Return [X, Y] of the center of cell containing provided text 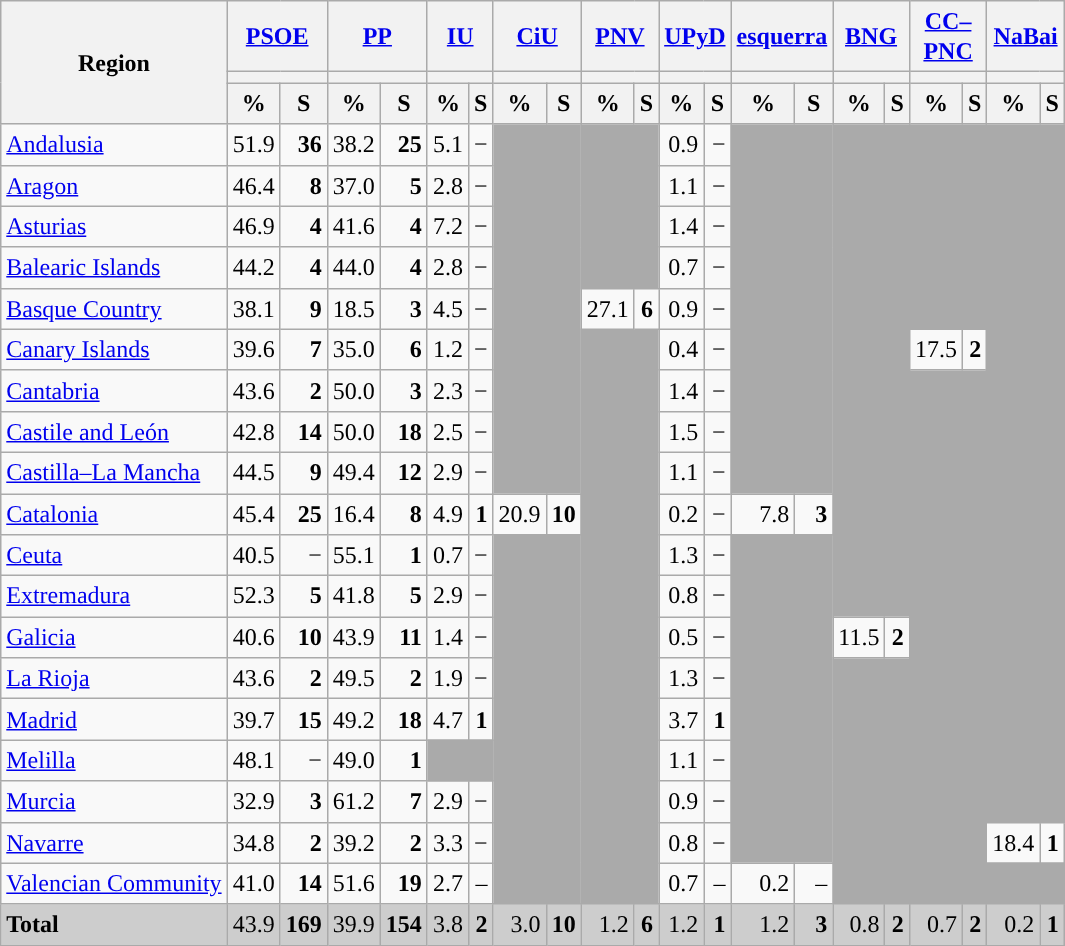
Canary Islands [114, 350]
PP [377, 36]
4.9 [448, 514]
Extremadura [114, 596]
32.9 [254, 802]
UPyD [695, 36]
Balearic Islands [114, 268]
42.8 [254, 432]
49.5 [354, 678]
Total [114, 924]
16.4 [354, 514]
Ceuta [114, 556]
3.7 [682, 720]
Asturias [114, 226]
27.1 [608, 308]
34.8 [254, 842]
44.0 [354, 268]
IU [460, 36]
2.5 [448, 432]
La Rioja [114, 678]
1.9 [448, 678]
Madrid [114, 720]
Navarre [114, 842]
CiU [537, 36]
Castile and León [114, 432]
3.0 [520, 924]
5.1 [448, 144]
46.9 [254, 226]
Melilla [114, 760]
2.7 [448, 884]
20.9 [520, 514]
Aragon [114, 186]
49.0 [354, 760]
18.4 [1014, 842]
Catalonia [114, 514]
Andalusia [114, 144]
36 [304, 144]
11 [404, 638]
51.9 [254, 144]
38.1 [254, 308]
40.6 [254, 638]
45.4 [254, 514]
Castilla–La Mancha [114, 472]
52.3 [254, 596]
0.5 [682, 638]
19 [404, 884]
0.4 [682, 350]
48.1 [254, 760]
4.5 [448, 308]
61.2 [354, 802]
esquerra [782, 36]
41.0 [254, 884]
Murcia [114, 802]
39.6 [254, 350]
4.7 [448, 720]
PSOE [277, 36]
169 [304, 924]
35.0 [354, 350]
41.6 [354, 226]
Region [114, 62]
51.6 [354, 884]
3.8 [448, 924]
49.4 [354, 472]
44.5 [254, 472]
55.1 [354, 556]
2.3 [448, 390]
44.2 [254, 268]
49.2 [354, 720]
CC–PNC [948, 36]
12 [404, 472]
Galicia [114, 638]
17.5 [936, 350]
39.2 [354, 842]
41.8 [354, 596]
37.0 [354, 186]
7.8 [763, 514]
46.4 [254, 186]
154 [404, 924]
18.5 [354, 308]
15 [304, 720]
39.7 [254, 720]
PNV [620, 36]
39.9 [354, 924]
NaBai [1026, 36]
Cantabria [114, 390]
Basque Country [114, 308]
40.5 [254, 556]
Valencian Community [114, 884]
BNG [872, 36]
3.3 [448, 842]
1.5 [682, 432]
38.2 [354, 144]
7.2 [448, 226]
11.5 [859, 638]
